Identify which cell holds the provided text, then report its [x, y] central coordinate. 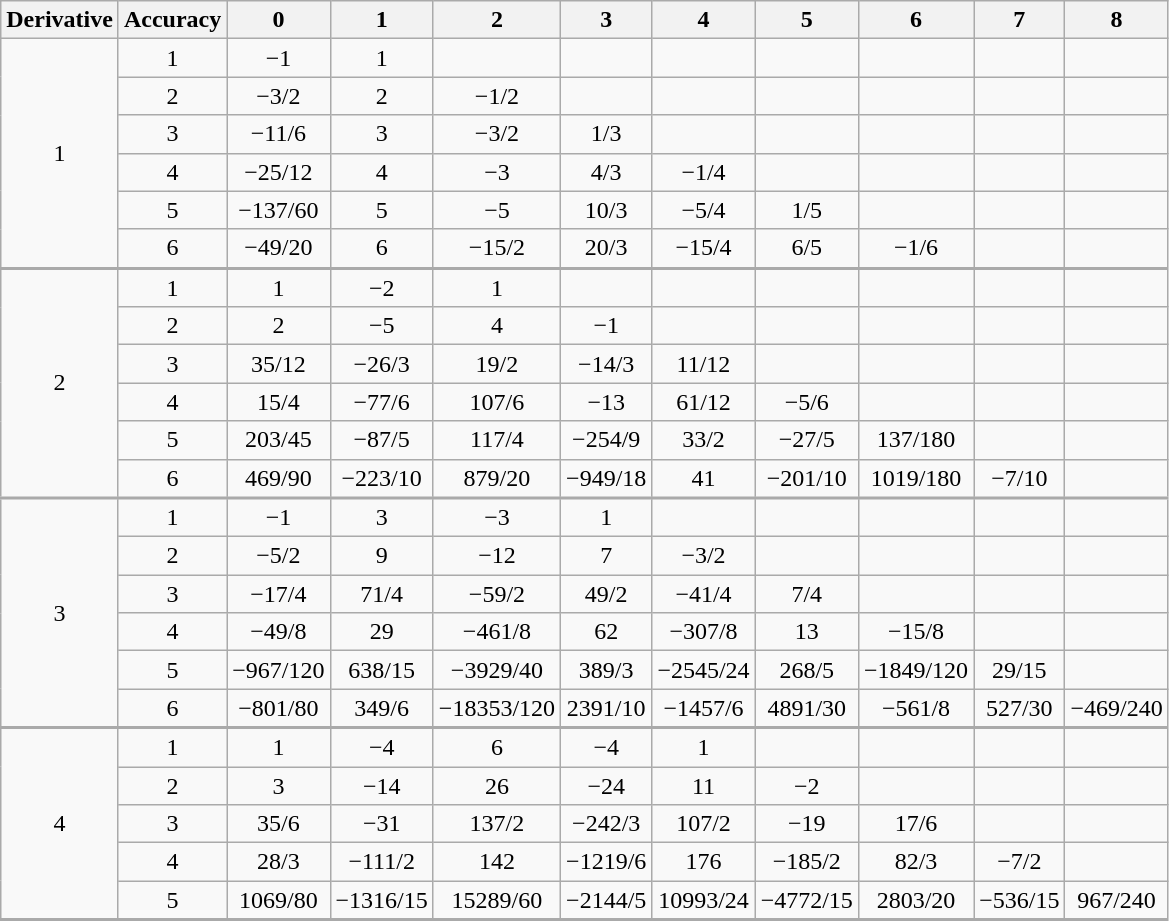
−3929/40 [496, 670]
−949/18 [606, 478]
−15/2 [496, 248]
−24 [606, 785]
29 [382, 632]
−59/2 [496, 594]
−1457/6 [704, 708]
−4772/15 [806, 900]
−201/10 [806, 478]
137/180 [916, 440]
15/4 [278, 402]
−49/8 [278, 632]
−41/4 [704, 594]
469/90 [278, 478]
33/2 [704, 440]
107/6 [496, 402]
−1316/15 [382, 900]
389/3 [606, 670]
176 [704, 862]
−5/2 [278, 556]
0 [278, 20]
−536/15 [1020, 900]
−1/6 [916, 248]
−801/80 [278, 708]
35/12 [278, 364]
−31 [382, 824]
−137/60 [278, 210]
−307/8 [704, 632]
6/5 [806, 248]
−17/4 [278, 594]
−25/12 [278, 172]
2803/20 [916, 900]
−461/8 [496, 632]
13 [806, 632]
1069/80 [278, 900]
71/4 [382, 594]
8 [1116, 20]
−12 [496, 556]
−469/240 [1116, 708]
−111/2 [382, 862]
4891/30 [806, 708]
−26/3 [382, 364]
−967/120 [278, 670]
29/15 [1020, 670]
35/6 [278, 824]
2391/10 [606, 708]
1/5 [806, 210]
9 [382, 556]
−223/10 [382, 478]
−14/3 [606, 364]
11/12 [704, 364]
107/2 [704, 824]
49/2 [606, 594]
879/20 [496, 478]
−49/20 [278, 248]
967/240 [1116, 900]
−15/8 [916, 632]
349/6 [382, 708]
−15/4 [704, 248]
137/2 [496, 824]
28/3 [278, 862]
10/3 [606, 210]
−5/6 [806, 402]
Accuracy [172, 20]
117/4 [496, 440]
−2144/5 [606, 900]
−5/4 [704, 210]
−7/2 [1020, 862]
−1/4 [704, 172]
−2545/24 [704, 670]
15289/60 [496, 900]
−242/3 [606, 824]
−87/5 [382, 440]
638/15 [382, 670]
−11/6 [278, 134]
−77/6 [382, 402]
Derivative [60, 20]
61/12 [704, 402]
−19 [806, 824]
−7/10 [1020, 478]
1/3 [606, 134]
−27/5 [806, 440]
−185/2 [806, 862]
142 [496, 862]
4/3 [606, 172]
41 [704, 478]
−18353/120 [496, 708]
10993/24 [704, 900]
17/6 [916, 824]
82/3 [916, 862]
−254/9 [606, 440]
−1219/6 [606, 862]
62 [606, 632]
7/4 [806, 594]
26 [496, 785]
−13 [606, 402]
11 [704, 785]
20/3 [606, 248]
−561/8 [916, 708]
1019/180 [916, 478]
−1/2 [496, 96]
−14 [382, 785]
268/5 [806, 670]
−1849/120 [916, 670]
527/30 [1020, 708]
203/45 [278, 440]
19/2 [496, 364]
